Pinpoint the cell where the given text exists, returning its [x, y] midpoint coordinate. 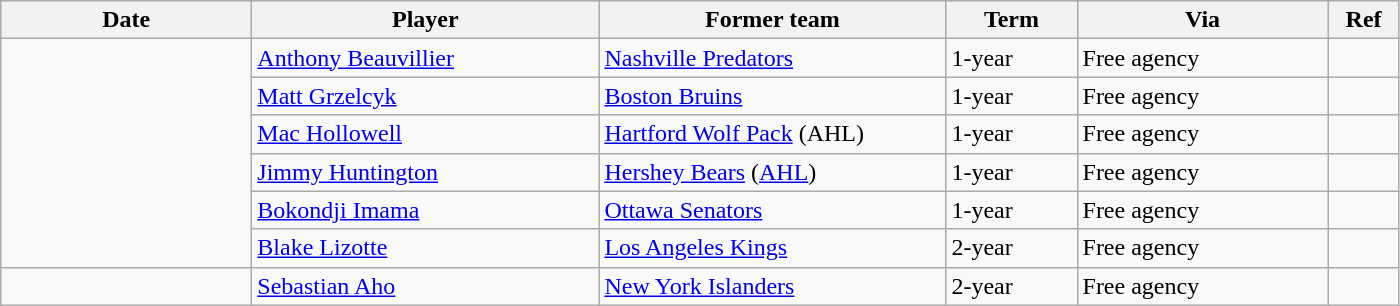
Ref [1364, 20]
Hartford Wolf Pack (AHL) [772, 134]
Boston Bruins [772, 96]
Jimmy Huntington [426, 172]
Former team [772, 20]
Mac Hollowell [426, 134]
Nashville Predators [772, 58]
Los Angeles Kings [772, 248]
Bokondji Imama [426, 210]
Term [1012, 20]
Blake Lizotte [426, 248]
New York Islanders [772, 286]
Anthony Beauvillier [426, 58]
Date [126, 20]
Player [426, 20]
Sebastian Aho [426, 286]
Matt Grzelcyk [426, 96]
Hershey Bears (AHL) [772, 172]
Ottawa Senators [772, 210]
Via [1202, 20]
